Search for the cell housing the specified text and yield its [X, Y] center coordinate. 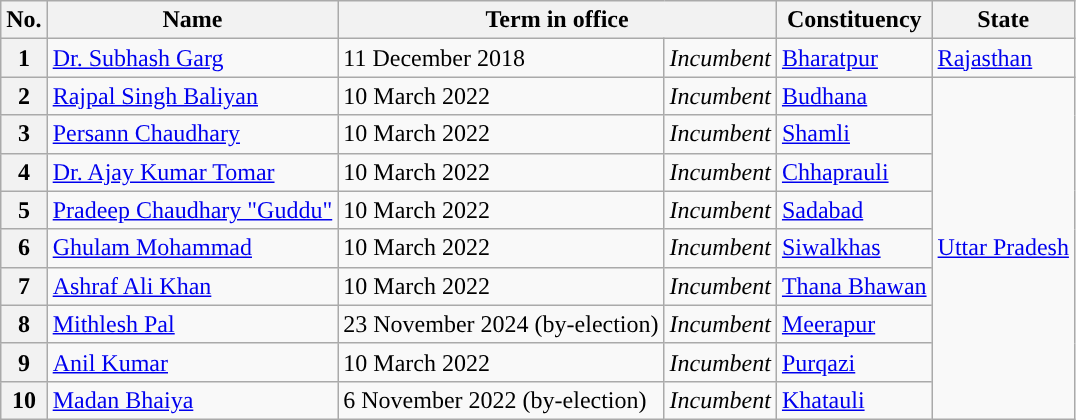
Anil Kumar [192, 362]
9 [24, 362]
Mithlesh Pal [192, 324]
3 [24, 134]
Constituency [854, 20]
Dr. Ajay Kumar Tomar [192, 172]
Term in office [558, 20]
Rajasthan [1003, 58]
Uttar Pradesh [1003, 248]
Pradeep Chaudhary "Guddu" [192, 210]
10 [24, 400]
7 [24, 286]
Khatauli [854, 400]
11 December 2018 [501, 58]
Dr. Subhash Garg [192, 58]
Name [192, 20]
2 [24, 96]
4 [24, 172]
8 [24, 324]
5 [24, 210]
Shamli [854, 134]
Bharatpur [854, 58]
Persann Chaudhary [192, 134]
Rajpal Singh Baliyan [192, 96]
6 [24, 248]
State [1003, 20]
Thana Bhawan [854, 286]
Meerapur [854, 324]
Chhaprauli [854, 172]
Purqazi [854, 362]
No. [24, 20]
6 November 2022 (by-election) [501, 400]
Madan Bhaiya [192, 400]
Ghulam Mohammad [192, 248]
Budhana [854, 96]
23 November 2024 (by-election) [501, 324]
Ashraf Ali Khan [192, 286]
1 [24, 58]
Siwalkhas [854, 248]
Sadabad [854, 210]
